Return (X, Y) of the center of cell containing provided text 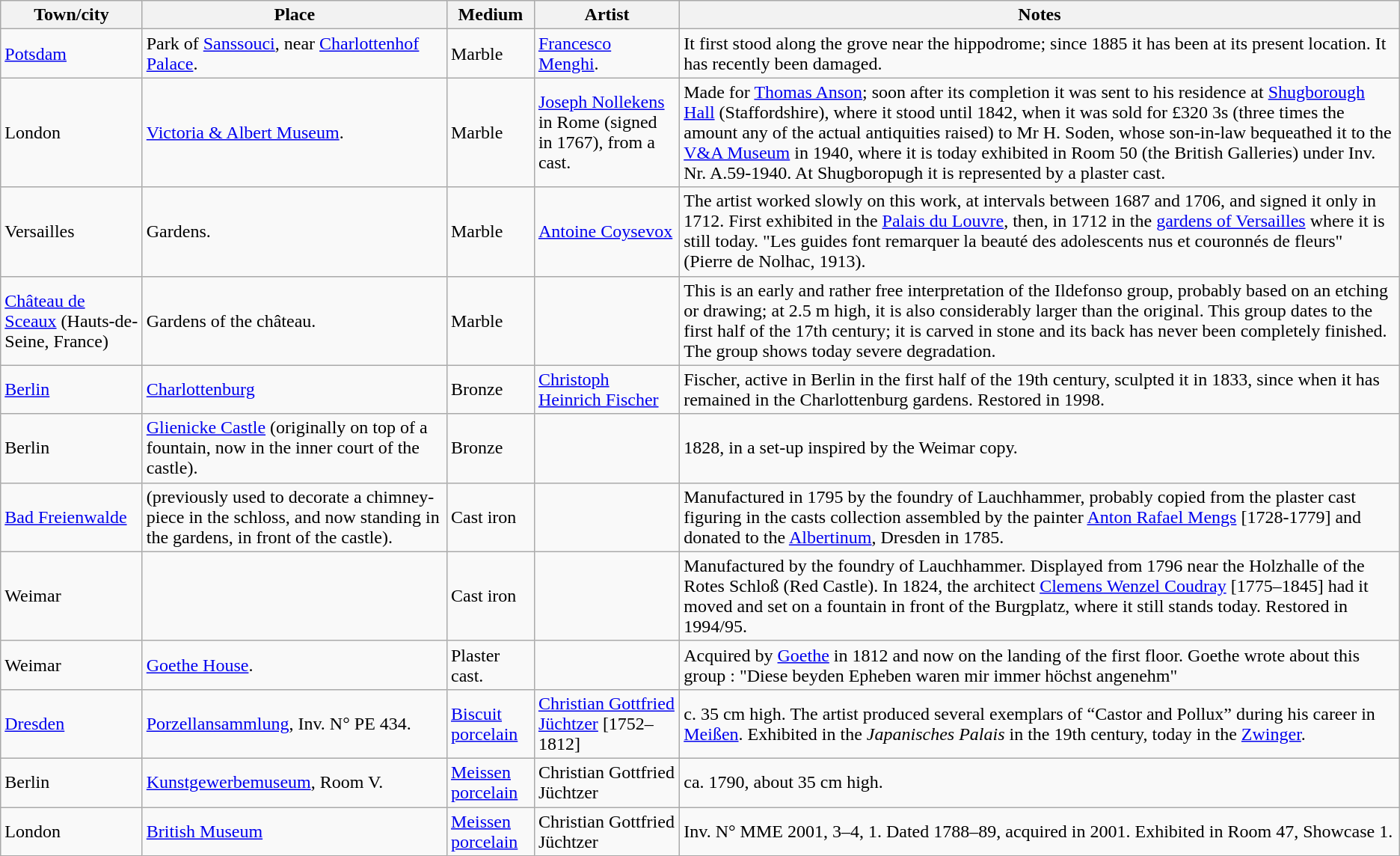
ca. 1790, about 35 cm high. (1040, 783)
Town/city (72, 15)
Versailles (72, 232)
Artist (607, 15)
Bad Freienwalde (72, 517)
Medium (491, 15)
Joseph Nollekens in Rome (signed in 1767), from a cast. (607, 132)
Place (295, 15)
It first stood along the grove near the hippodrome; since 1885 it has been at its present location. It has recently been damaged. (1040, 54)
Glienicke Castle (originally on top of a fountain, now in the inner court of the castle). (295, 448)
Antoine Coysevox (607, 232)
Porzellansammlung, Inv. N° PE 434. (295, 724)
Gardens. (295, 232)
(previously used to decorate a chimney-piece in the schloss, and now standing in the gardens, in front of the castle). (295, 517)
Goethe House. (295, 664)
Gardens of the château. (295, 320)
1828, in a set-up inspired by the Weimar copy. (1040, 448)
Plaster cast. (491, 664)
Francesco Menghi. (607, 54)
Inv. N° MME 2001, 3–4, 1. Dated 1788–89, acquired in 2001. Exhibited in Room 47, Showcase 1. (1040, 831)
Kunstgewerbemuseum, Room V. (295, 783)
Biscuit porcelain (491, 724)
Château de Sceaux (Hauts-de-Seine, France) (72, 320)
Notes (1040, 15)
Potsdam (72, 54)
Charlottenburg (295, 389)
Park of Sanssouci, near Charlottenhof Palace. (295, 54)
Victoria & Albert Museum. (295, 132)
British Museum (295, 831)
Dresden (72, 724)
Christian Gottfried Jüchtzer [1752–1812] (607, 724)
Christoph Heinrich Fischer (607, 389)
